For the text-containing cell, return its midpoint in (x, y) coordinate format. 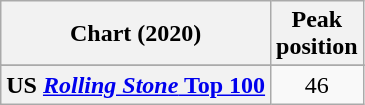
Chart (2020) (136, 34)
Peakposition (317, 34)
46 (317, 85)
US Rolling Stone Top 100 (136, 85)
